Scan for the cell matching the given text and deliver its (x, y) coordinate at center. 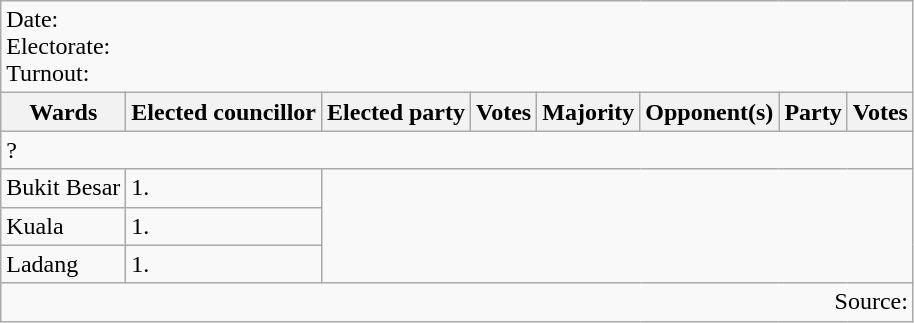
Bukit Besar (64, 188)
Wards (64, 112)
Source: (458, 302)
Date: Electorate: Turnout: (458, 47)
Majority (588, 112)
Party (813, 112)
? (458, 150)
Kuala (64, 226)
Elected party (396, 112)
Elected councillor (224, 112)
Opponent(s) (710, 112)
Ladang (64, 264)
